Identify which cell holds the provided text, then report its (x, y) central coordinate. 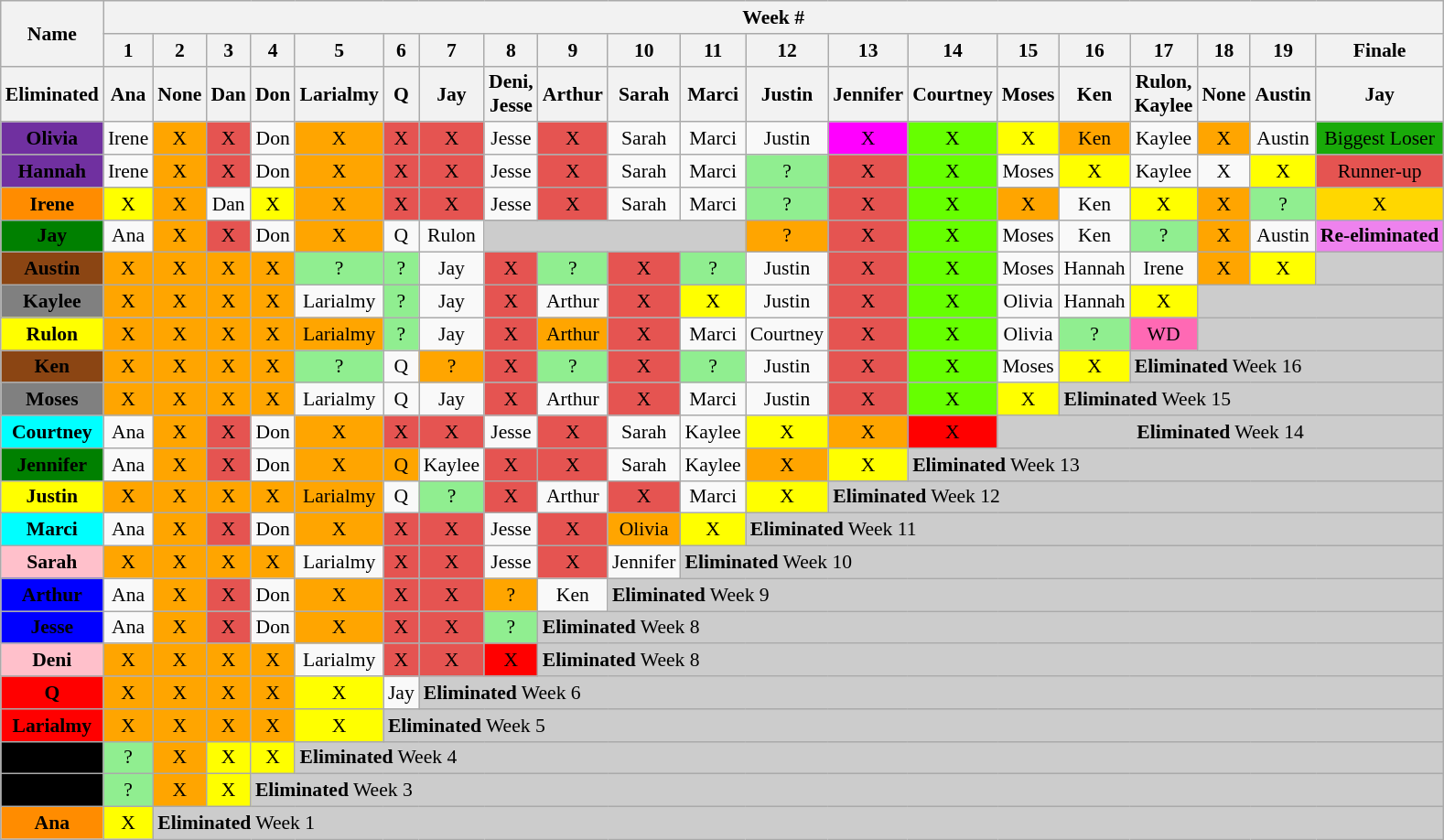
14 (953, 50)
Eliminated Week 5 (913, 726)
Name (52, 33)
3 (229, 50)
11 (714, 50)
6 (401, 50)
7 (452, 50)
Eliminated Week 16 (1287, 367)
Eliminated Week 6 (932, 693)
Eliminated Week 15 (1251, 400)
10 (644, 50)
8 (511, 50)
15 (1029, 50)
2 (179, 50)
Eliminated Week 1 (798, 824)
Eliminated Week 4 (869, 758)
Rulon, Kaylee (1164, 93)
Eliminated Week 10 (1062, 563)
Eliminated Week 3 (847, 791)
18 (1223, 50)
4 (273, 50)
Eliminated Week 9 (1026, 595)
13 (867, 50)
5 (339, 50)
16 (1094, 50)
Runner-up (1380, 171)
Deni,Jesse (511, 93)
19 (1283, 50)
Finale (1380, 50)
12 (787, 50)
Re-eliminated (1380, 236)
Week # (774, 17)
17 (1164, 50)
Eliminated Week 13 (1175, 465)
WD (1164, 334)
Biggest Loser (1380, 139)
9 (573, 50)
Eliminated Week 12 (1136, 497)
1 (128, 50)
Eliminated Week 14 (1221, 432)
Eliminated Week 11 (1094, 530)
Eliminated (52, 93)
Deni (52, 661)
